Output the [x, y] coordinate of the center of the cell containing the given text.  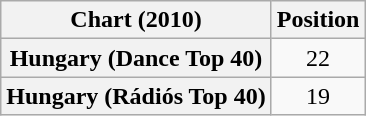
19 [318, 96]
Position [318, 20]
Chart (2010) [136, 20]
22 [318, 58]
Hungary (Dance Top 40) [136, 58]
Hungary (Rádiós Top 40) [136, 96]
